Identify which cell holds the provided text, then report its [X, Y] central coordinate. 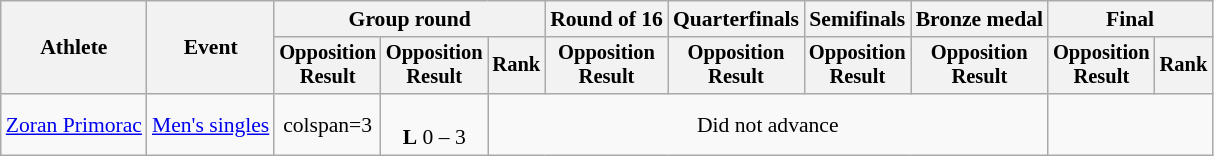
Semifinals [858, 19]
colspan=3 [328, 124]
Men's singles [210, 124]
Bronze medal [980, 19]
Zoran Primorac [74, 124]
Quarterfinals [736, 19]
Athlete [74, 48]
L 0 – 3 [434, 124]
Round of 16 [606, 19]
Group round [410, 19]
Event [210, 48]
Final [1130, 19]
Did not advance [768, 124]
